Pinpoint the cell where the given text exists, returning its (x, y) midpoint coordinate. 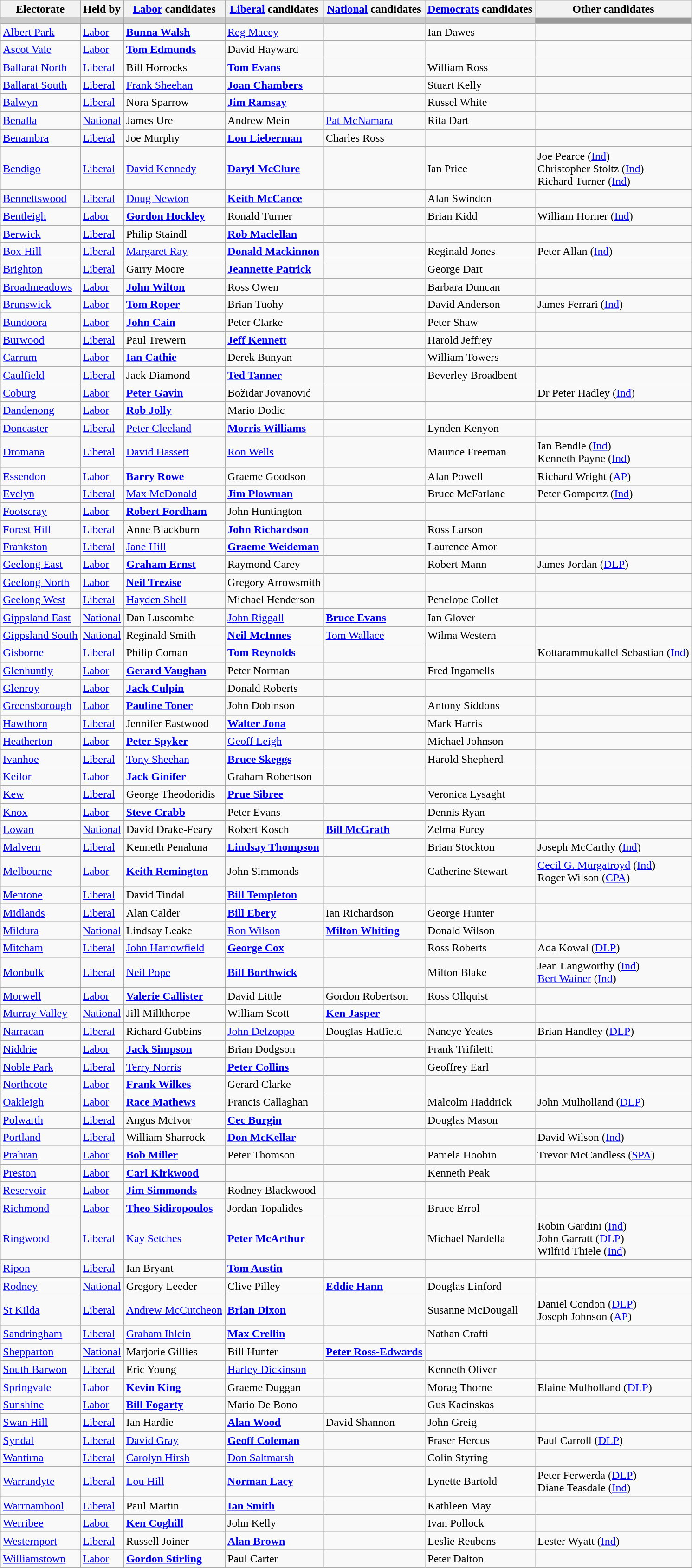
Neil Pope (174, 972)
Brian Stockton (480, 847)
Jane Hill (174, 547)
Bill Hunter (274, 1352)
Democrats candidates (480, 9)
Alan Brown (274, 1541)
Joseph McCarthy (Ind) (614, 847)
Kenneth Oliver (480, 1369)
Richmond (40, 1208)
Reg Macey (274, 32)
Broadmeadows (40, 287)
Oakleigh (40, 1102)
Paul Carter (274, 1559)
Geelong North (40, 582)
Terry Norris (174, 1067)
Philip Coman (174, 653)
Mentone (40, 895)
Veronica Lysaght (480, 794)
Robert Mann (480, 565)
David Hassett (174, 452)
Jim Ramsay (274, 103)
Nathan Crafti (480, 1334)
Graeme Weideman (274, 547)
Ronald Turner (274, 216)
Robin Gardini (Ind) John Garratt (DLP) Wilfrid Thiele (Ind) (614, 1238)
Philip Staindl (174, 234)
Evelyn (40, 494)
Gordon Stirling (174, 1559)
Jack Diamond (174, 375)
Sandringham (40, 1334)
Rita Dart (480, 120)
Keilor (40, 776)
Brian Kidd (480, 216)
Greensborough (40, 706)
Nora Sparrow (174, 103)
John Simmonds (274, 871)
Douglas Linford (480, 1286)
Bill Fogarty (174, 1405)
Tom Edmunds (174, 50)
Warrandyte (40, 1482)
George Cox (274, 948)
Charles Ross (374, 138)
Footscray (40, 511)
Daniel Condon (DLP) Joseph Johnson (AP) (614, 1310)
Reginald Jones (480, 252)
Anne Blackburn (174, 529)
Keith Remington (174, 871)
Held by (102, 9)
Albert Park (40, 32)
Geoff Leigh (274, 741)
Malcolm Haddrick (480, 1102)
Jill Millthorpe (174, 1014)
Prahran (40, 1155)
Alan Powell (480, 476)
Cecil G. Murgatroyd (Ind) Roger Wilson (CPA) (614, 871)
Kenneth Penaluna (174, 847)
Dromana (40, 452)
William Towers (480, 358)
John Greig (480, 1422)
David Kennedy (174, 168)
Ron Wilson (274, 930)
Mark Harris (480, 723)
Tony Sheehan (174, 759)
Joe Pearce (Ind) Christopher Stoltz (Ind) Richard Turner (Ind) (614, 168)
Frank Wilkes (174, 1084)
George Hunter (480, 913)
John Richardson (274, 529)
Hayden Shell (174, 600)
William Ross (480, 67)
Ross Owen (274, 287)
Peter Spyker (174, 741)
Barbara Duncan (480, 287)
Benambra (40, 138)
Ted Tanner (274, 375)
Geelong East (40, 565)
Carl Kirkwood (174, 1173)
Jean Langworthy (Ind) Bert Wainer (Ind) (614, 972)
Reginald Smith (174, 635)
John Dobinson (274, 706)
Ascot Vale (40, 50)
Maurice Freeman (480, 452)
Bundoora (40, 322)
Ron Wells (274, 452)
Harley Dickinson (274, 1369)
Milton Blake (480, 972)
Doug Newton (174, 198)
Peter Dalton (480, 1559)
Jordan Topalides (274, 1208)
Ross Roberts (480, 948)
Coburg (40, 393)
Forest Hill (40, 529)
Milton Whiting (374, 930)
Werribee (40, 1523)
Susanne McDougall (480, 1310)
Knox (40, 812)
Pamela Hoobin (480, 1155)
Michael Nardella (480, 1238)
Ian Hardie (174, 1422)
Keith McCance (274, 198)
Jack Simpson (174, 1049)
Frank Sheehan (174, 85)
Noble Park (40, 1067)
Ian Cathie (174, 358)
Ian Dawes (480, 32)
Midlands (40, 913)
James Ferrari (Ind) (614, 305)
Bill Ebery (274, 913)
Liberal candidates (274, 9)
Joan Chambers (274, 85)
Gregory Leeder (174, 1286)
Peter Allan (Ind) (614, 252)
Kathleen May (480, 1506)
Geelong West (40, 600)
Donald Wilson (480, 930)
Eddie Hann (374, 1286)
Ivan Pollock (480, 1523)
Tom Evans (274, 67)
Donald Mackinnon (274, 252)
David Anderson (480, 305)
Elaine Mulholland (DLP) (614, 1387)
Barry Rowe (174, 476)
Bill Templeton (274, 895)
Harold Shepherd (480, 759)
John Riggall (274, 618)
John Harrowfield (174, 948)
Gerard Clarke (274, 1084)
Ross Ollquist (480, 996)
Mildura (40, 930)
Electorate (40, 9)
Frankston (40, 547)
Tom Austin (274, 1269)
Balwyn (40, 103)
Rodney Blackwood (274, 1191)
Margaret Ray (174, 252)
Ken Coghill (174, 1523)
Peter Clarke (274, 322)
Kew (40, 794)
Beverley Broadbent (480, 375)
Peter Evans (274, 812)
Cec Burgin (274, 1119)
William Sharrock (174, 1138)
James Jordan (DLP) (614, 565)
St Kilda (40, 1310)
Carolyn Hirsh (174, 1458)
Rob Maclellan (274, 234)
Max McDonald (174, 494)
Wantirna (40, 1458)
Valerie Callister (174, 996)
David Gray (174, 1440)
John Wilton (174, 287)
Harold Jeffrey (480, 340)
Polwarth (40, 1119)
Raymond Carey (274, 565)
Benalla (40, 120)
Monbulk (40, 972)
Neil Trezise (174, 582)
Pauline Toner (174, 706)
Douglas Hatfield (374, 1031)
Max Crellin (274, 1334)
Ken Jasper (374, 1014)
Andrew McCutcheon (174, 1310)
David Little (274, 996)
Graeme Duggan (274, 1387)
Brighton (40, 269)
Ian Glover (480, 618)
George Dart (480, 269)
Jack Culpin (174, 688)
Marjorie Gillies (174, 1352)
Francis Callaghan (274, 1102)
Prue Sibree (274, 794)
Bruce Evans (374, 618)
Steve Crabb (174, 812)
Bendigo (40, 168)
Portland (40, 1138)
Bentleigh (40, 216)
Dandenong (40, 410)
Don Saltmarsh (274, 1458)
David Wilson (Ind) (614, 1138)
Michael Henderson (274, 600)
Richard Wright (AP) (614, 476)
John Delzoppo (274, 1031)
Dan Luscombe (174, 618)
Murray Valley (40, 1014)
Peter Norman (274, 670)
Jeff Kennett (274, 340)
Pat McNamara (374, 120)
Caulfield (40, 375)
Mitcham (40, 948)
Lester Wyatt (Ind) (614, 1541)
Jim Plowman (274, 494)
Eric Young (174, 1369)
Geoffrey Earl (480, 1067)
David Hayward (274, 50)
John Huntington (274, 511)
William Horner (Ind) (614, 216)
Bennettswood (40, 198)
Neil McInnes (274, 635)
Peter Gompertz (Ind) (614, 494)
Lynette Bartold (480, 1482)
Don McKellar (274, 1138)
Alan Calder (174, 913)
Graeme Goodson (274, 476)
Penelope Collet (480, 600)
Berwick (40, 234)
Jack Ginifer (174, 776)
Ross Larson (480, 529)
Lynden Kenyon (480, 428)
National candidates (374, 9)
Preston (40, 1173)
Other candidates (614, 9)
Shepparton (40, 1352)
Robert Kosch (274, 830)
Peter Gavin (174, 393)
Leslie Reubens (480, 1541)
Ballarat South (40, 85)
Bunna Walsh (174, 32)
Kay Setches (174, 1238)
David Tindal (174, 895)
Melbourne (40, 871)
Gippsland East (40, 618)
Warrnambool (40, 1506)
David Shannon (374, 1422)
Jim Simmonds (174, 1191)
Douglas Mason (480, 1119)
William Scott (274, 1014)
Ian Smith (274, 1506)
Sunshine (40, 1405)
Swan Hill (40, 1422)
Russell Joiner (174, 1541)
Niddrie (40, 1049)
Gippsland South (40, 635)
Peter Shaw (480, 322)
Robert Fordham (174, 511)
Mario Dodic (274, 410)
Reservoir (40, 1191)
Russel White (480, 103)
Trevor McCandless (SPA) (614, 1155)
Bob Miller (174, 1155)
Bruce Errol (480, 1208)
Mario De Bono (274, 1405)
Jennifer Eastwood (174, 723)
Gregory Arrowsmith (274, 582)
Fred Ingamells (480, 670)
Lowan (40, 830)
Glenhuntly (40, 670)
Fraser Hercus (480, 1440)
Burwood (40, 340)
Lindsay Leake (174, 930)
Bruce Skeggs (274, 759)
Essendon (40, 476)
Paul Carroll (DLP) (614, 1440)
Ivanhoe (40, 759)
John Kelly (274, 1523)
Morag Thorne (480, 1387)
Peter Collins (274, 1067)
Alan Wood (274, 1422)
Labor candidates (174, 9)
Božidar Jovanović (274, 393)
Clive Pilley (274, 1286)
John Cain (174, 322)
Brian Handley (DLP) (614, 1031)
Jeannette Patrick (274, 269)
Tom Reynolds (274, 653)
Theo Sidiropoulos (174, 1208)
Rob Jolly (174, 410)
James Ure (174, 120)
Ian Bendle (Ind) Kenneth Payne (Ind) (614, 452)
Paul Martin (174, 1506)
Paul Trewern (174, 340)
Geoff Coleman (274, 1440)
Lou Lieberman (274, 138)
Graham Ernst (174, 565)
Morwell (40, 996)
Dennis Ryan (480, 812)
Wilma Western (480, 635)
Westernport (40, 1541)
Brian Dixon (274, 1310)
Peter Ferwerda (DLP) Diane Teasdale (Ind) (614, 1482)
Zelma Furey (480, 830)
Frank Trifiletti (480, 1049)
Graham Ihlein (174, 1334)
South Barwon (40, 1369)
Walter Jona (274, 723)
Brian Dodgson (274, 1049)
Michael Johnson (480, 741)
Colin Styring (480, 1458)
Richard Gubbins (174, 1031)
Dr Peter Hadley (Ind) (614, 393)
Stuart Kelly (480, 85)
Bill Horrocks (174, 67)
Doncaster (40, 428)
Gisborne (40, 653)
Gus Kacinskas (480, 1405)
Peter Thomson (274, 1155)
Box Hill (40, 252)
Tom Roper (174, 305)
Bill Borthwick (274, 972)
Derek Bunyan (274, 358)
Rodney (40, 1286)
Donald Roberts (274, 688)
Norman Lacy (274, 1482)
Joe Murphy (174, 138)
Angus McIvor (174, 1119)
Kenneth Peak (480, 1173)
Lindsay Thompson (274, 847)
Northcote (40, 1084)
Carrum (40, 358)
Ian Bryant (174, 1269)
Andrew Mein (274, 120)
Ian Price (480, 168)
Heatherton (40, 741)
Race Mathews (174, 1102)
Ada Kowal (DLP) (614, 948)
Tom Wallace (374, 635)
Gerard Vaughan (174, 670)
Kevin King (174, 1387)
Brian Tuohy (274, 305)
Garry Moore (174, 269)
Peter Cleeland (174, 428)
Ballarat North (40, 67)
Morris Williams (274, 428)
Graham Robertson (274, 776)
David Drake-Feary (174, 830)
Lou Hill (174, 1482)
Catherine Stewart (480, 871)
Peter McArthur (274, 1238)
George Theodoridis (174, 794)
Glenroy (40, 688)
Peter Ross-Edwards (374, 1352)
Gordon Hockley (174, 216)
Hawthorn (40, 723)
Daryl McClure (274, 168)
Williamstown (40, 1559)
Bruce McFarlane (480, 494)
Malvern (40, 847)
Narracan (40, 1031)
Antony Siddons (480, 706)
Gordon Robertson (374, 996)
Ringwood (40, 1238)
Brunswick (40, 305)
Kottarammukallel Sebastian (Ind) (614, 653)
Alan Swindon (480, 198)
Springvale (40, 1387)
Laurence Amor (480, 547)
Ripon (40, 1269)
Syndal (40, 1440)
John Mulholland (DLP) (614, 1102)
Ian Richardson (374, 913)
Bill McGrath (374, 830)
Nancye Yeates (480, 1031)
